Find where the given text appears and provide that cell's center as (X, Y) coordinate. 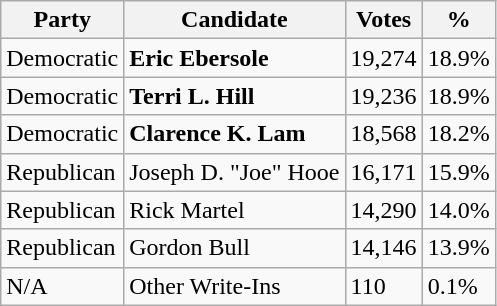
Other Write-Ins (234, 286)
18.2% (458, 134)
Candidate (234, 20)
16,171 (384, 172)
Rick Martel (234, 210)
Terri L. Hill (234, 96)
% (458, 20)
14.0% (458, 210)
14,290 (384, 210)
Clarence K. Lam (234, 134)
Party (62, 20)
0.1% (458, 286)
Gordon Bull (234, 248)
13.9% (458, 248)
Votes (384, 20)
110 (384, 286)
14,146 (384, 248)
Joseph D. "Joe" Hooe (234, 172)
19,274 (384, 58)
15.9% (458, 172)
Eric Ebersole (234, 58)
18,568 (384, 134)
N/A (62, 286)
19,236 (384, 96)
